Capture the cell that displays the provided text and extract its (X, Y) central coordinate. 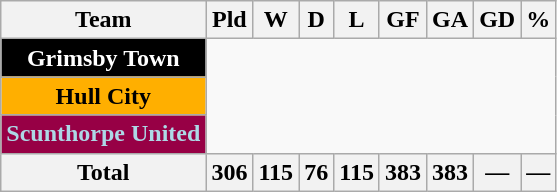
Grimsby Town (104, 58)
306 (230, 172)
W (276, 20)
Hull City (104, 96)
L (357, 20)
D (316, 20)
GD (498, 20)
GA (450, 20)
76 (316, 172)
GF (402, 20)
Pld (230, 20)
Total (104, 172)
Scunthorpe United (104, 134)
Team (104, 20)
% (538, 20)
